For the text-containing cell, return its midpoint in [x, y] coordinate format. 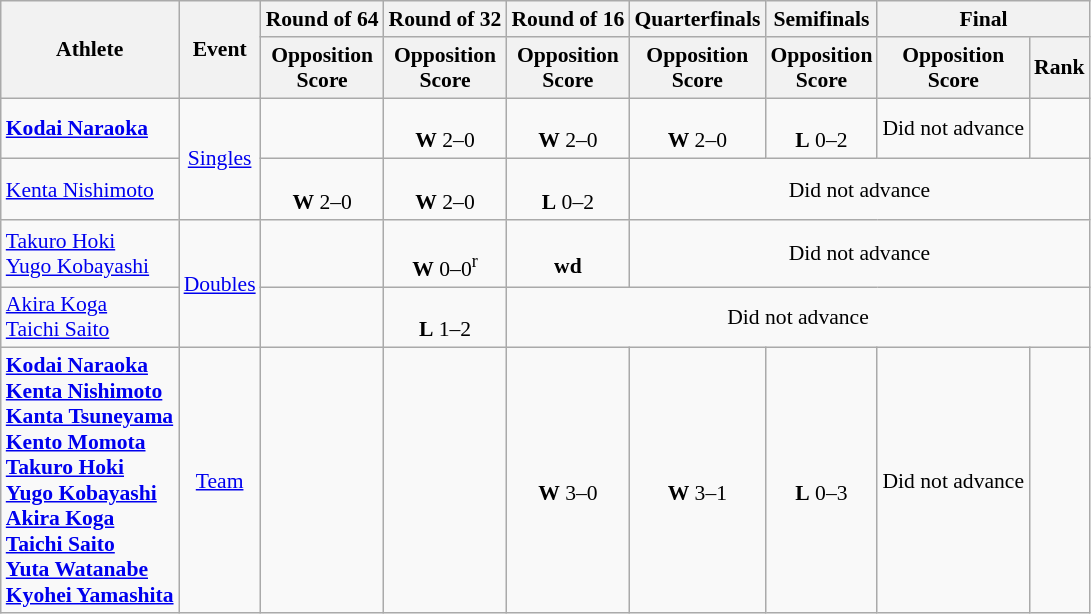
Event [220, 50]
Kenta Nishimoto [90, 190]
Akira KogaTaichi Saito [90, 318]
L 1–2 [446, 318]
L 0–3 [821, 480]
Round of 32 [446, 19]
Round of 16 [568, 19]
Semifinals [821, 19]
Final [983, 19]
wd [568, 254]
Round of 64 [322, 19]
Takuro Hoki Yugo Kobayashi [90, 254]
Athlete [90, 50]
Doubles [220, 284]
W 3–1 [697, 480]
Singles [220, 159]
Quarterfinals [697, 19]
Kodai Naraoka Kenta Nishimoto Kanta Tsuneyama Kento MomotaTakuro HokiYugo KobayashiAkira KogaTaichi SaitoYuta WatanabeKyohei Yamashita [90, 480]
Rank [1060, 68]
Kodai Naraoka [90, 128]
Team [220, 480]
W 0–0r [446, 254]
W 3–0 [568, 480]
